For the text-containing cell, return its midpoint in [x, y] coordinate format. 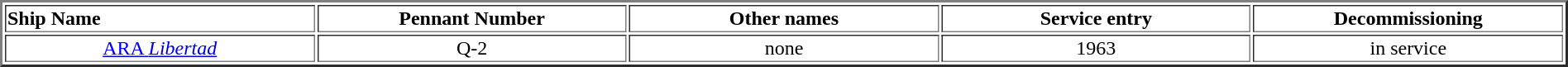
Pennant Number [471, 18]
none [784, 48]
Service entry [1096, 18]
Q-2 [471, 48]
ARA Libertad [160, 48]
in service [1408, 48]
Decommissioning [1408, 18]
Other names [784, 18]
1963 [1096, 48]
Ship Name [160, 18]
